Extract the (x, y) coordinate from the center of the cell holding the provided text.  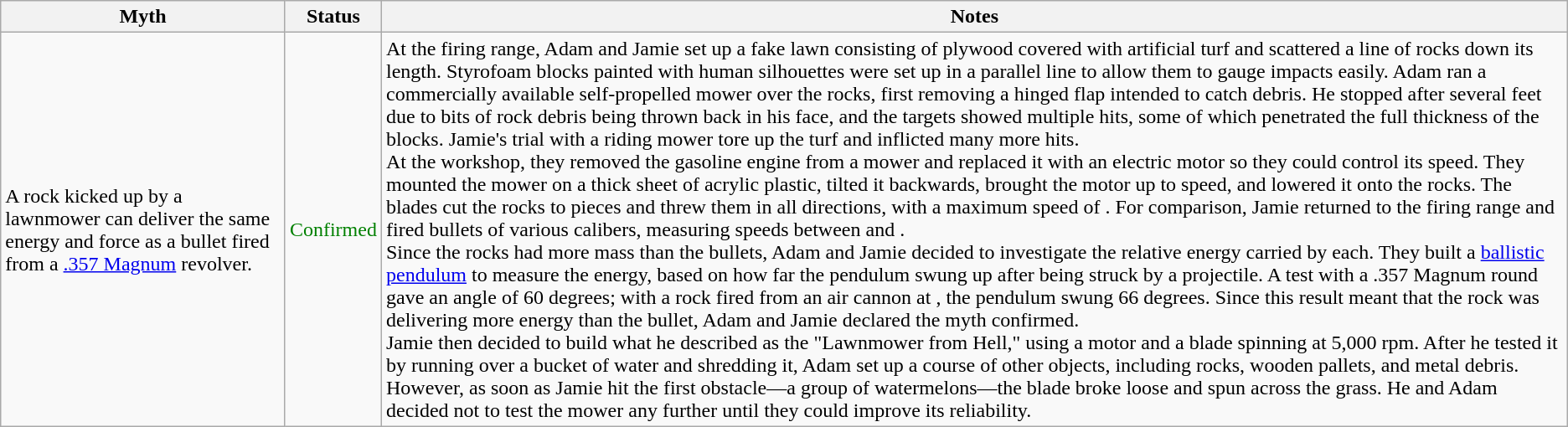
Confirmed (333, 229)
Notes (974, 17)
A rock kicked up by a lawnmower can deliver the same energy and force as a bullet fired from a .357 Magnum revolver. (143, 229)
Myth (143, 17)
Status (333, 17)
